Pinpoint the cell where the given text exists, returning its [x, y] midpoint coordinate. 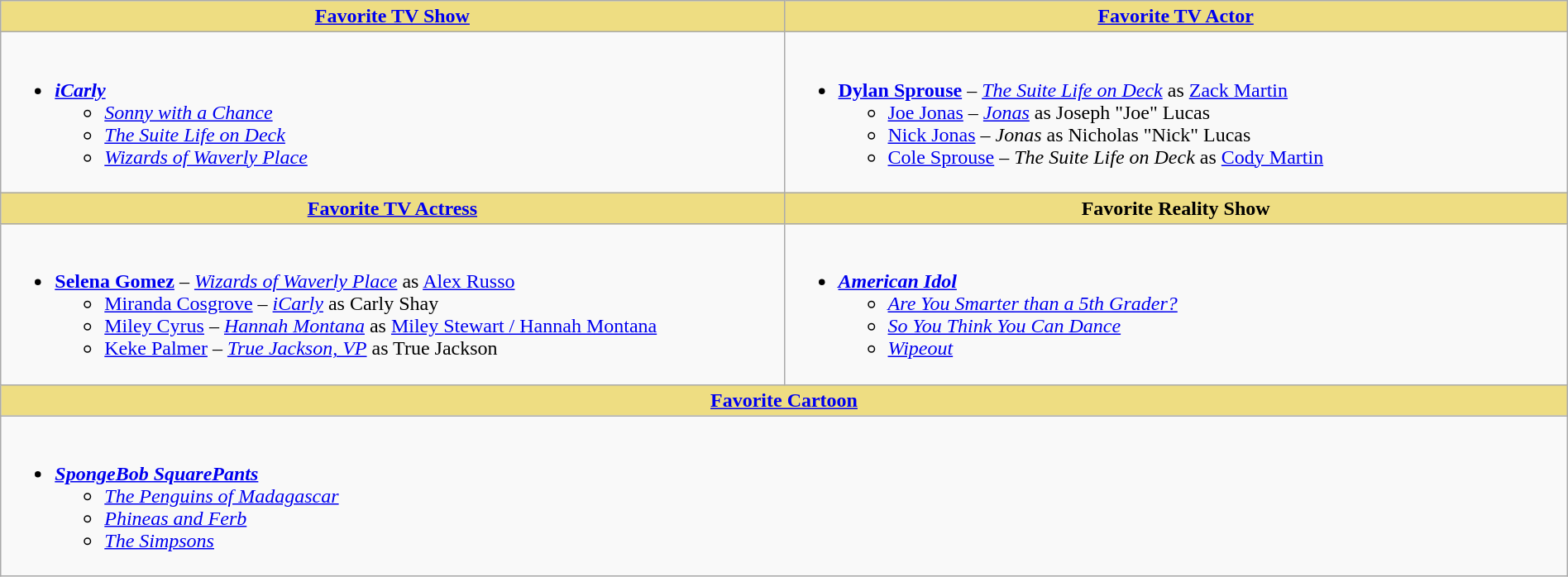
Favorite Cartoon [784, 400]
iCarlySonny with a ChanceThe Suite Life on DeckWizards of Waverly Place [392, 112]
Favorite TV Actor [1176, 17]
American IdolAre You Smarter than a 5th Grader?So You Think You Can DanceWipeout [1176, 304]
Favorite TV Actress [392, 208]
SpongeBob SquarePantsThe Penguins of MadagascarPhineas and FerbThe Simpsons [784, 496]
Favorite Reality Show [1176, 208]
Favorite TV Show [392, 17]
